Determine the (x, y) coordinate at the center of the cell enclosing the given text.  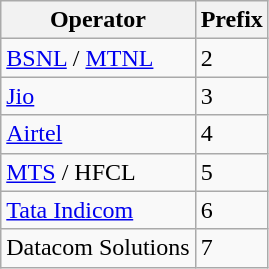
5 (232, 172)
Airtel (98, 134)
4 (232, 134)
Jio (98, 96)
Datacom Solutions (98, 248)
BSNL / MTNL (98, 58)
3 (232, 96)
Tata Indicom (98, 210)
7 (232, 248)
MTS / HFCL (98, 172)
Operator (98, 20)
Prefix (232, 20)
6 (232, 210)
2 (232, 58)
